Find where the given text appears and provide that cell's center as [X, Y] coordinate. 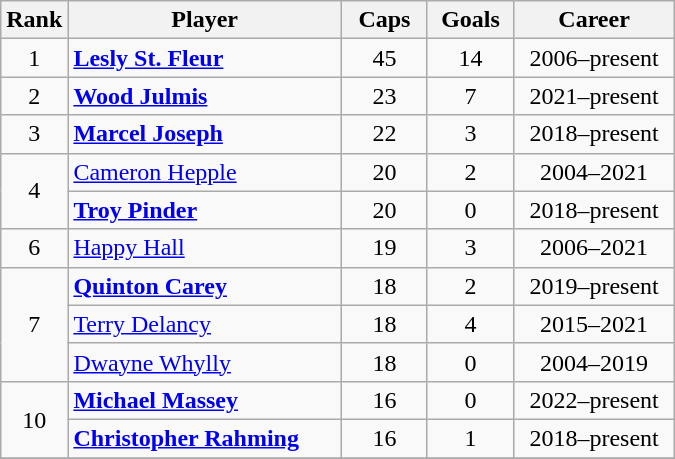
2006–2021 [594, 248]
Lesly St. Fleur [205, 58]
2021–present [594, 96]
10 [34, 419]
Michael Massey [205, 400]
Player [205, 20]
6 [34, 248]
2004–2021 [594, 172]
2004–2019 [594, 362]
14 [470, 58]
Christopher Rahming [205, 438]
Troy Pinder [205, 210]
45 [384, 58]
19 [384, 248]
Wood Julmis [205, 96]
Dwayne Whylly [205, 362]
23 [384, 96]
Goals [470, 20]
Rank [34, 20]
Marcel Joseph [205, 134]
Career [594, 20]
2015–2021 [594, 324]
Quinton Carey [205, 286]
2019–present [594, 286]
Terry Delancy [205, 324]
22 [384, 134]
Happy Hall [205, 248]
2006–present [594, 58]
Caps [384, 20]
Cameron Hepple [205, 172]
2022–present [594, 400]
